Find where the given text appears and provide that cell's center as [X, Y] coordinate. 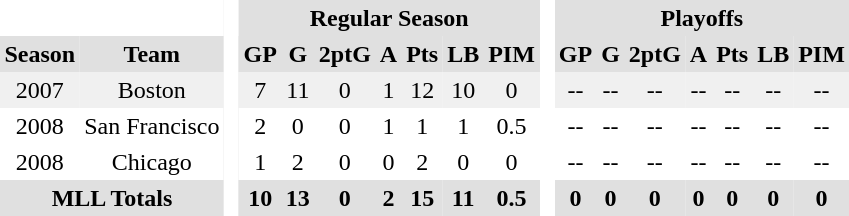
MLL Totals [112, 198]
Playoffs [702, 18]
Team [152, 54]
15 [422, 198]
Regular Season [389, 18]
12 [422, 90]
2007 [40, 90]
San Francisco [152, 126]
Chicago [152, 162]
13 [298, 198]
PIM [512, 54]
7 [260, 90]
Season [40, 54]
Boston [152, 90]
